Extract the [x, y] coordinate from the center of the cell holding the provided text.  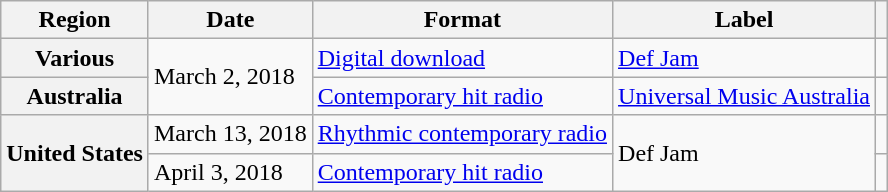
Various [75, 58]
March 13, 2018 [230, 134]
Label [744, 20]
Rhythmic contemporary radio [462, 134]
March 2, 2018 [230, 77]
Date [230, 20]
April 3, 2018 [230, 172]
United States [75, 153]
Region [75, 20]
Australia [75, 96]
Digital download [462, 58]
Format [462, 20]
Universal Music Australia [744, 96]
